Detect which cell encompasses the target text, then output its (x, y) center coordinate. 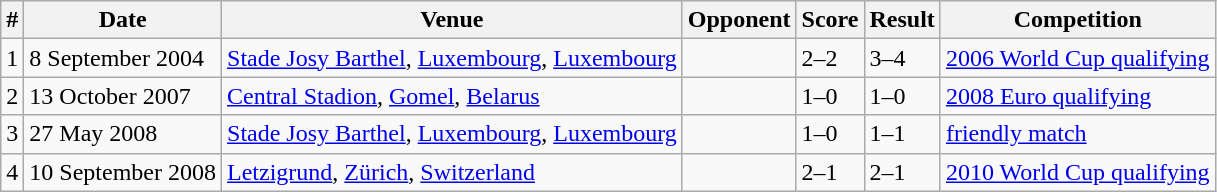
Result (902, 20)
10 September 2008 (123, 172)
Score (830, 20)
4 (12, 172)
friendly match (1078, 134)
2010 World Cup qualifying (1078, 172)
Competition (1078, 20)
2 (12, 96)
Opponent (739, 20)
# (12, 20)
2–2 (830, 58)
2006 World Cup qualifying (1078, 58)
Venue (452, 20)
13 October 2007 (123, 96)
8 September 2004 (123, 58)
Date (123, 20)
2008 Euro qualifying (1078, 96)
Letzigrund, Zürich, Switzerland (452, 172)
27 May 2008 (123, 134)
3–4 (902, 58)
Central Stadion, Gomel, Belarus (452, 96)
1 (12, 58)
1–1 (902, 134)
3 (12, 134)
